Search for the cell housing the specified text and yield its [x, y] center coordinate. 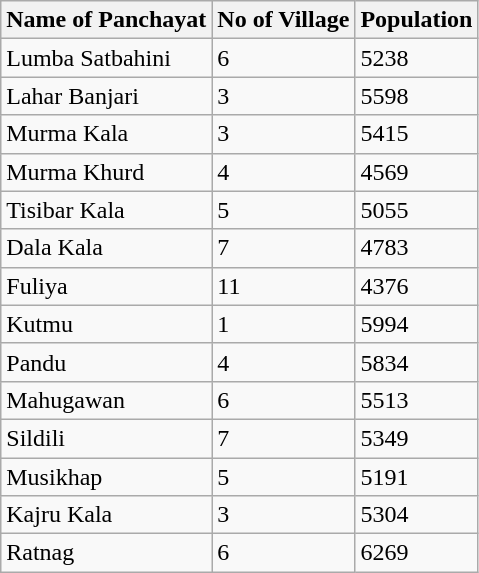
5191 [416, 477]
Lumba Satbahini [106, 58]
Sildili [106, 438]
4376 [416, 286]
Musikhap [106, 477]
Ratnag [106, 553]
No of Village [284, 20]
6269 [416, 553]
Kajru Kala [106, 515]
Tisibar Kala [106, 210]
4569 [416, 172]
Kutmu [106, 324]
11 [284, 286]
1 [284, 324]
5349 [416, 438]
5415 [416, 134]
Murma Khurd [106, 172]
5834 [416, 362]
5238 [416, 58]
Dala Kala [106, 248]
Lahar Banjari [106, 96]
5304 [416, 515]
4783 [416, 248]
5055 [416, 210]
Mahugawan [106, 400]
Fuliya [106, 286]
Name of Panchayat [106, 20]
5513 [416, 400]
Pandu [106, 362]
Murma Kala [106, 134]
5598 [416, 96]
Population [416, 20]
5994 [416, 324]
